Return [x, y] of the center of cell containing provided text 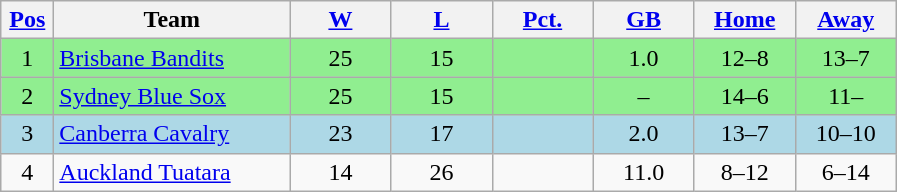
Pos [28, 20]
3 [28, 134]
12–8 [744, 58]
GB [644, 20]
6–14 [846, 172]
23 [340, 134]
2 [28, 96]
2.0 [644, 134]
1 [28, 58]
8–12 [744, 172]
Home [744, 20]
4 [28, 172]
Sydney Blue Sox [172, 96]
Auckland Tuatara [172, 172]
1.0 [644, 58]
Team [172, 20]
Pct. [542, 20]
14–6 [744, 96]
– [644, 96]
Brisbane Bandits [172, 58]
10–10 [846, 134]
L [442, 20]
11.0 [644, 172]
Away [846, 20]
Canberra Cavalry [172, 134]
11– [846, 96]
14 [340, 172]
W [340, 20]
17 [442, 134]
26 [442, 172]
